Return [x, y] of the center of cell containing provided text 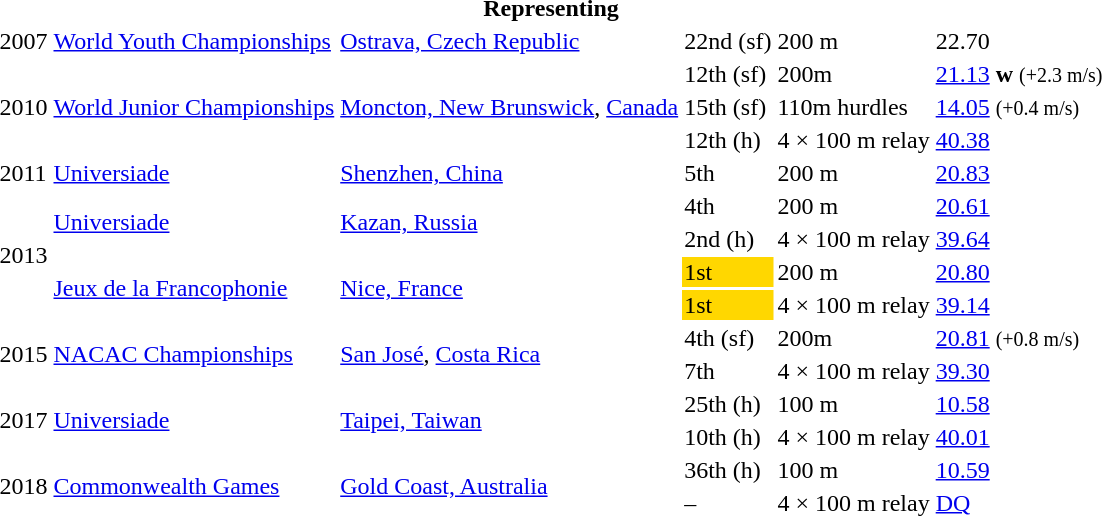
12th (h) [728, 140]
25th (h) [728, 404]
Shenzhen, China [510, 173]
Jeux de la Francophonie [194, 288]
4th [728, 206]
Taipei, Taiwan [510, 420]
15th (sf) [728, 107]
10th (h) [728, 437]
5th [728, 173]
36th (h) [728, 470]
World Junior Championships [194, 107]
Nice, France [510, 288]
Moncton, New Brunswick, Canada [510, 107]
NACAC Championships [194, 354]
San José, Costa Rica [510, 354]
110m hurdles [854, 107]
Ostrava, Czech Republic [510, 41]
2nd (h) [728, 239]
22nd (sf) [728, 41]
7th [728, 371]
12th (sf) [728, 74]
World Youth Championships [194, 41]
4th (sf) [728, 338]
Kazan, Russia [510, 222]
